Determine the (x, y) coordinate at the center of the cell enclosing the given text.  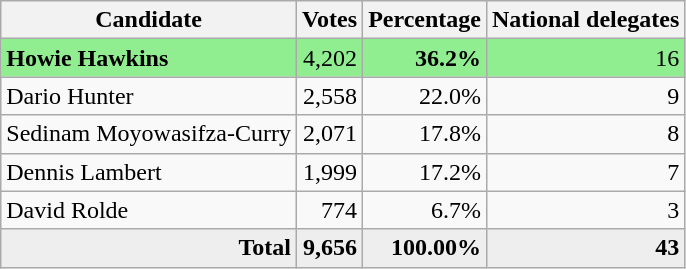
17.2% (425, 172)
9,656 (329, 248)
2,071 (329, 134)
9 (585, 96)
100.00% (425, 248)
4,202 (329, 58)
8 (585, 134)
3 (585, 210)
7 (585, 172)
Dario Hunter (149, 96)
Percentage (425, 20)
National delegates (585, 20)
17.8% (425, 134)
Total (149, 248)
David Rolde (149, 210)
Candidate (149, 20)
1,999 (329, 172)
Dennis Lambert (149, 172)
16 (585, 58)
Sedinam Moyowasifza-Curry (149, 134)
43 (585, 248)
6.7% (425, 210)
36.2% (425, 58)
Howie Hawkins (149, 58)
22.0% (425, 96)
2,558 (329, 96)
Votes (329, 20)
774 (329, 210)
